Capture the cell that displays the provided text and extract its (X, Y) central coordinate. 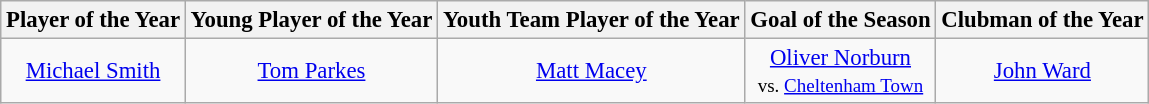
Matt Macey (592, 72)
Michael Smith (94, 72)
Oliver Norburnvs. Cheltenham Town (840, 72)
Goal of the Season (840, 20)
Clubman of the Year (1042, 20)
Tom Parkes (311, 72)
Player of the Year (94, 20)
Youth Team Player of the Year (592, 20)
John Ward (1042, 72)
Young Player of the Year (311, 20)
